Provide the (x, y) coordinate of the cell's center where the given text is located.  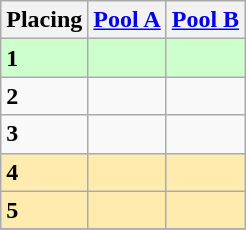
Placing (44, 20)
2 (44, 96)
5 (44, 210)
4 (44, 172)
1 (44, 58)
3 (44, 134)
Pool B (205, 20)
Pool A (127, 20)
